Search for the cell housing the specified text and yield its [x, y] center coordinate. 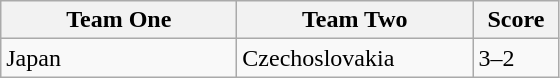
Czechoslovakia [355, 58]
Team One [119, 20]
3–2 [516, 58]
Team Two [355, 20]
Score [516, 20]
Japan [119, 58]
